Search for the cell housing the specified text and yield its (X, Y) center coordinate. 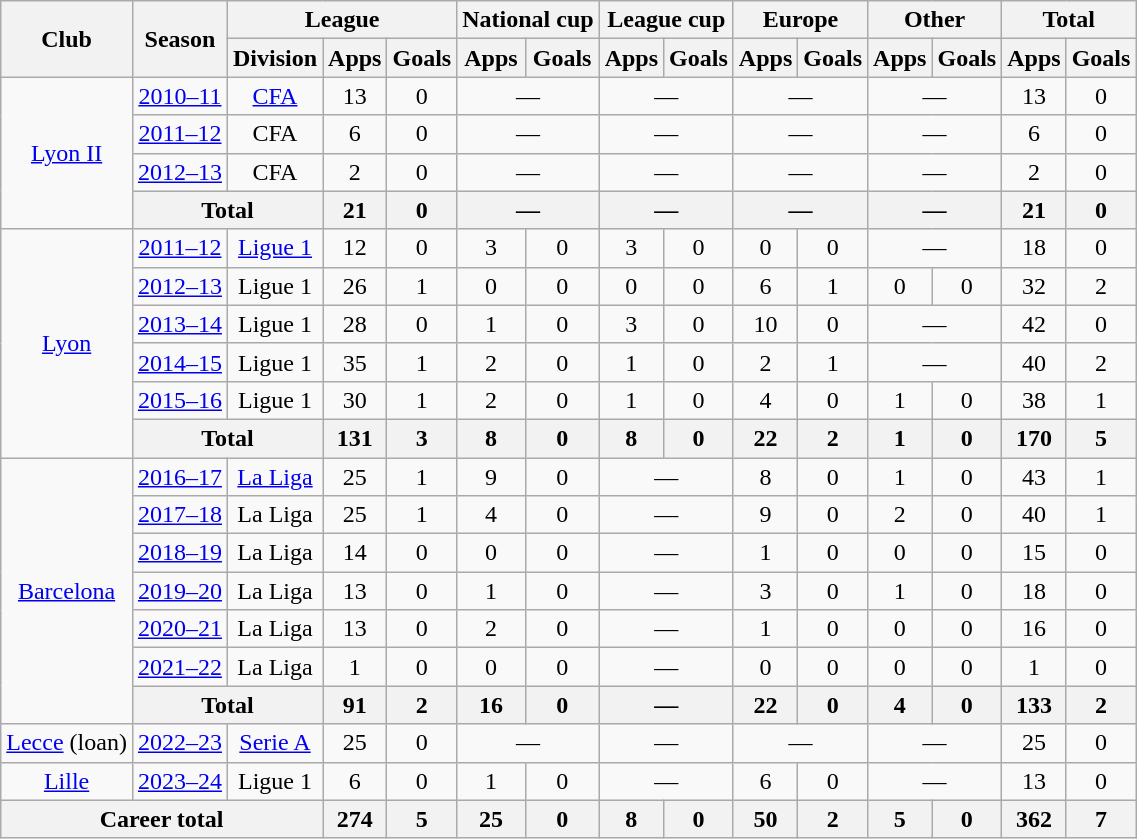
10 (765, 324)
2021–22 (180, 667)
2016–17 (180, 477)
League (342, 20)
50 (765, 819)
32 (1034, 286)
30 (355, 400)
131 (355, 438)
362 (1034, 819)
133 (1034, 705)
43 (1034, 477)
2010–11 (180, 96)
170 (1034, 438)
Division (274, 58)
2018–19 (180, 553)
2019–20 (180, 591)
2013–14 (180, 324)
Career total (162, 819)
Serie A (274, 743)
15 (1034, 553)
Lyon II (67, 153)
12 (355, 248)
2014–15 (180, 362)
14 (355, 553)
2017–18 (180, 515)
Barcelona (67, 591)
League cup (666, 20)
91 (355, 705)
Europe (800, 20)
Other (935, 20)
National cup (528, 20)
26 (355, 286)
28 (355, 324)
Lyon (67, 343)
7 (1101, 819)
2023–24 (180, 781)
Lille (67, 781)
35 (355, 362)
Season (180, 39)
Club (67, 39)
42 (1034, 324)
2015–16 (180, 400)
2020–21 (180, 629)
Lecce (loan) (67, 743)
2022–23 (180, 743)
274 (355, 819)
38 (1034, 400)
